Capture the cell that displays the provided text and extract its (x, y) central coordinate. 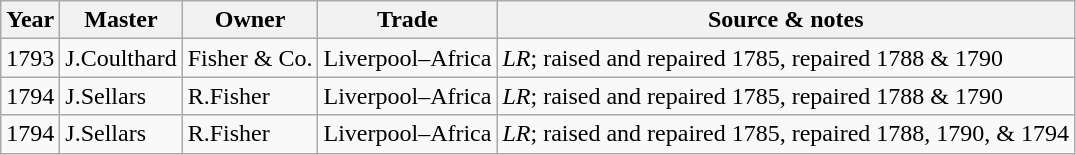
LR; raised and repaired 1785, repaired 1788, 1790, & 1794 (786, 134)
Master (121, 20)
J.Coulthard (121, 58)
Fisher & Co. (250, 58)
Trade (408, 20)
Source & notes (786, 20)
Owner (250, 20)
1793 (30, 58)
Year (30, 20)
